Output the [X, Y] coordinate of the center of the cell containing the given text.  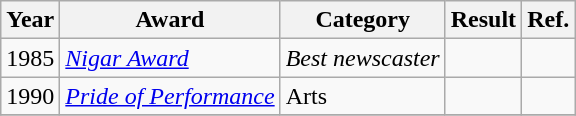
1985 [30, 58]
Category [362, 20]
Arts [362, 96]
1990 [30, 96]
Ref. [548, 20]
Pride of Performance [170, 96]
Award [170, 20]
Result [483, 20]
Best newscaster [362, 58]
Nigar Award [170, 58]
Year [30, 20]
